Locate the cell with the specified text and output its (X, Y) center coordinate. 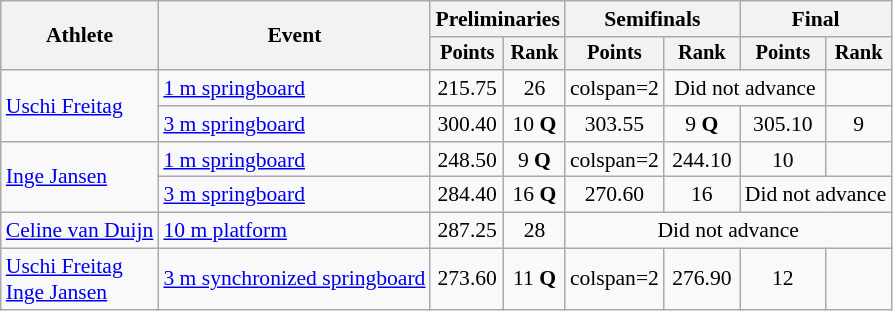
Uschi Freitag (80, 106)
Preliminaries (497, 19)
244.10 (702, 160)
284.40 (467, 195)
215.75 (467, 88)
Inge Jansen (80, 178)
300.40 (467, 124)
305.10 (783, 124)
Final (816, 19)
276.90 (702, 280)
303.55 (614, 124)
Event (294, 36)
16 (702, 195)
12 (783, 280)
3 m synchronized springboard (294, 280)
248.50 (467, 160)
Uschi FreitagInge Jansen (80, 280)
273.60 (467, 280)
26 (534, 88)
287.25 (467, 231)
10 (783, 160)
10 m platform (294, 231)
Celine van Duijn (80, 231)
270.60 (614, 195)
28 (534, 231)
11 Q (534, 280)
Athlete (80, 36)
9 (858, 124)
Semifinals (652, 19)
10 Q (534, 124)
16 Q (534, 195)
